Search for the cell housing the specified text and yield its (x, y) center coordinate. 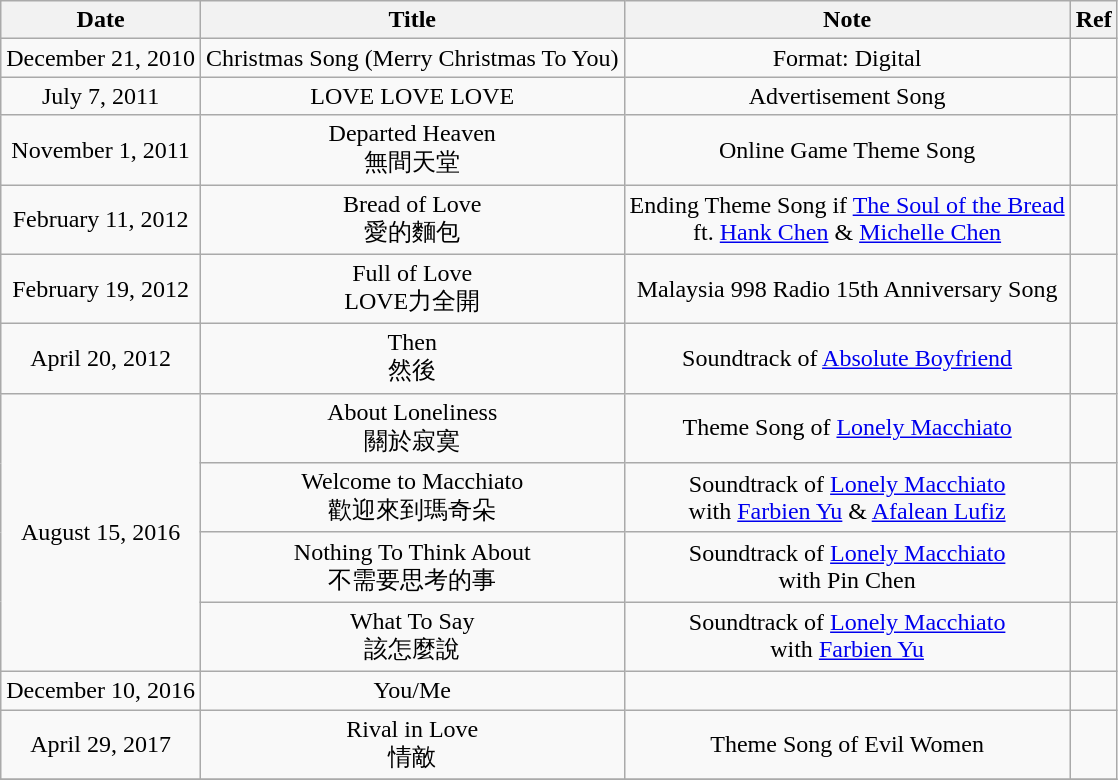
Ending Theme Song if The Soul of the Bread ft. Hank Chen & Michelle Chen (847, 219)
Format: Digital (847, 58)
Rival in Love 情敵 (412, 745)
What To Say 該怎麼說 (412, 637)
Soundtrack of Absolute Boyfriend (847, 359)
Ref (1094, 20)
Full of Love LOVE力全開 (412, 289)
Theme Song of Evil Women (847, 745)
November 1, 2011 (101, 150)
Title (412, 20)
Soundtrack of Lonely Macchiatowith Farbien Yu (847, 637)
December 21, 2010 (101, 58)
Welcome to Macchiato 歡迎來到瑪奇朵 (412, 498)
Soundtrack of Lonely Macchiatowith Farbien Yu & Afalean Lufiz (847, 498)
About Loneliness 關於寂寞 (412, 428)
You/Me (412, 690)
July 7, 2011 (101, 96)
Nothing To Think About 不需要思考的事 (412, 567)
Bread of Love 愛的麵包 (412, 219)
December 10, 2016 (101, 690)
Date (101, 20)
April 29, 2017 (101, 745)
Note (847, 20)
August 15, 2016 (101, 532)
Online Game Theme Song (847, 150)
Soundtrack of Lonely Macchiatowith Pin Chen (847, 567)
February 19, 2012 (101, 289)
Then 然後 (412, 359)
Theme Song of Lonely Macchiato (847, 428)
Advertisement Song (847, 96)
Departed Heaven 無間天堂 (412, 150)
February 11, 2012 (101, 219)
Christmas Song (Merry Christmas To You) (412, 58)
LOVE LOVE LOVE (412, 96)
Malaysia 998 Radio 15th Anniversary Song (847, 289)
April 20, 2012 (101, 359)
